Search for the cell housing the specified text and yield its (x, y) center coordinate. 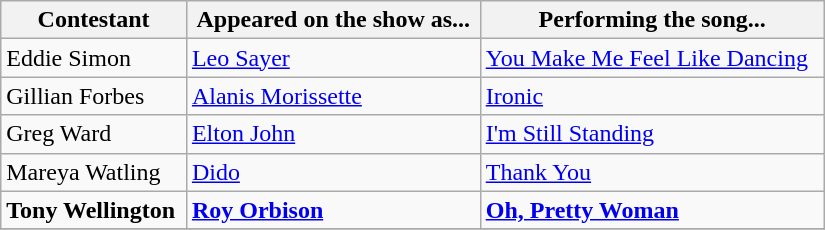
Mareya Watling (94, 172)
Roy Orbison (333, 210)
Oh, Pretty Woman (652, 210)
Contestant (94, 20)
Greg Ward (94, 134)
Appeared on the show as... (333, 20)
I'm Still Standing (652, 134)
Leo Sayer (333, 58)
Ironic (652, 96)
Gillian Forbes (94, 96)
Alanis Morissette (333, 96)
Tony Wellington (94, 210)
Dido (333, 172)
Eddie Simon (94, 58)
Thank You (652, 172)
Performing the song... (652, 20)
Elton John (333, 134)
You Make Me Feel Like Dancing (652, 58)
